Identify which cell holds the provided text, then report its (x, y) central coordinate. 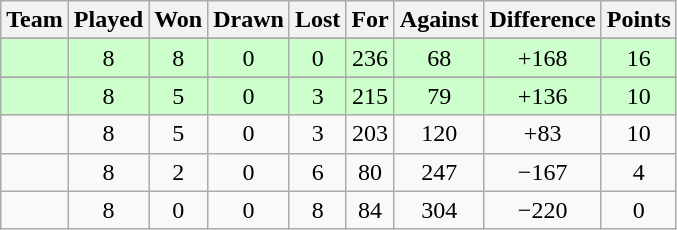
215 (370, 96)
304 (439, 210)
84 (370, 210)
247 (439, 172)
−167 (542, 172)
For (370, 20)
16 (638, 58)
−220 (542, 210)
+83 (542, 134)
+168 (542, 58)
Difference (542, 20)
6 (317, 172)
Points (638, 20)
Played (108, 20)
236 (370, 58)
120 (439, 134)
4 (638, 172)
2 (178, 172)
+136 (542, 96)
Lost (317, 20)
79 (439, 96)
80 (370, 172)
Won (178, 20)
Drawn (249, 20)
Against (439, 20)
68 (439, 58)
Team (35, 20)
203 (370, 134)
